Return (x, y) of the center of cell containing provided text 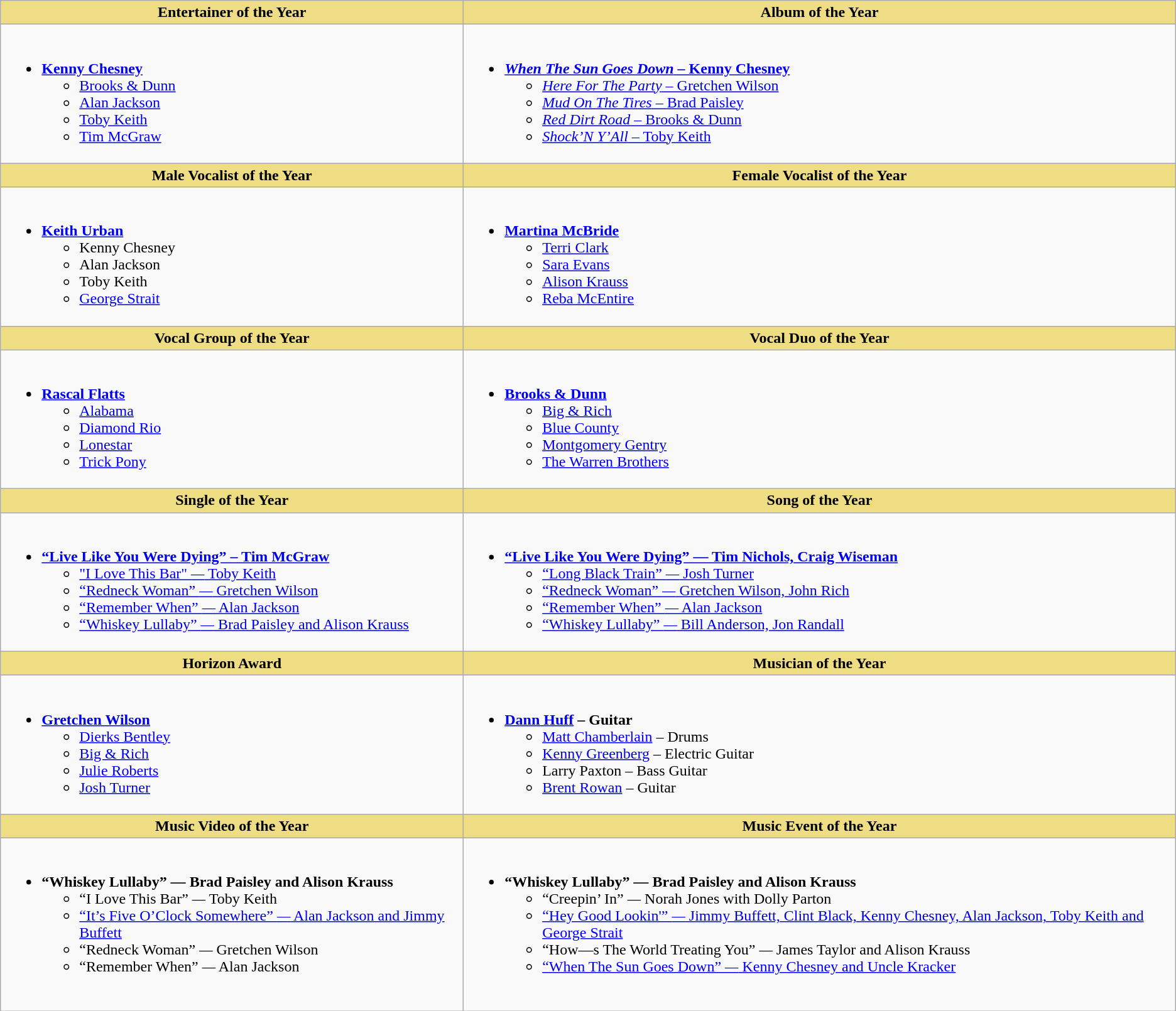
Vocal Duo of the Year (820, 338)
Rascal FlattsAlabamaDiamond RioLonestarTrick Pony (232, 419)
Male Vocalist of the Year (232, 175)
Music Event of the Year (820, 826)
Album of the Year (820, 13)
Martina McBrideTerri ClarkSara EvansAlison KraussReba McEntire (820, 256)
Horizon Award (232, 663)
Single of the Year (232, 500)
Brooks & DunnBig & RichBlue CountyMontgomery GentryThe Warren Brothers (820, 419)
Song of the Year (820, 500)
Keith UrbanKenny ChesneyAlan JacksonToby KeithGeorge Strait (232, 256)
Musician of the Year (820, 663)
Gretchen WilsonDierks BentleyBig & RichJulie RobertsJosh Turner (232, 745)
Kenny ChesneyBrooks & DunnAlan JacksonToby KeithTim McGraw (232, 94)
Music Video of the Year (232, 826)
Female Vocalist of the Year (820, 175)
Entertainer of the Year (232, 13)
Dann Huff – GuitarMatt Chamberlain – DrumsKenny Greenberg – Electric GuitarLarry Paxton – Bass GuitarBrent Rowan – Guitar (820, 745)
Vocal Group of the Year (232, 338)
